Determine the [x, y] coordinate at the center of the cell enclosing the given text.  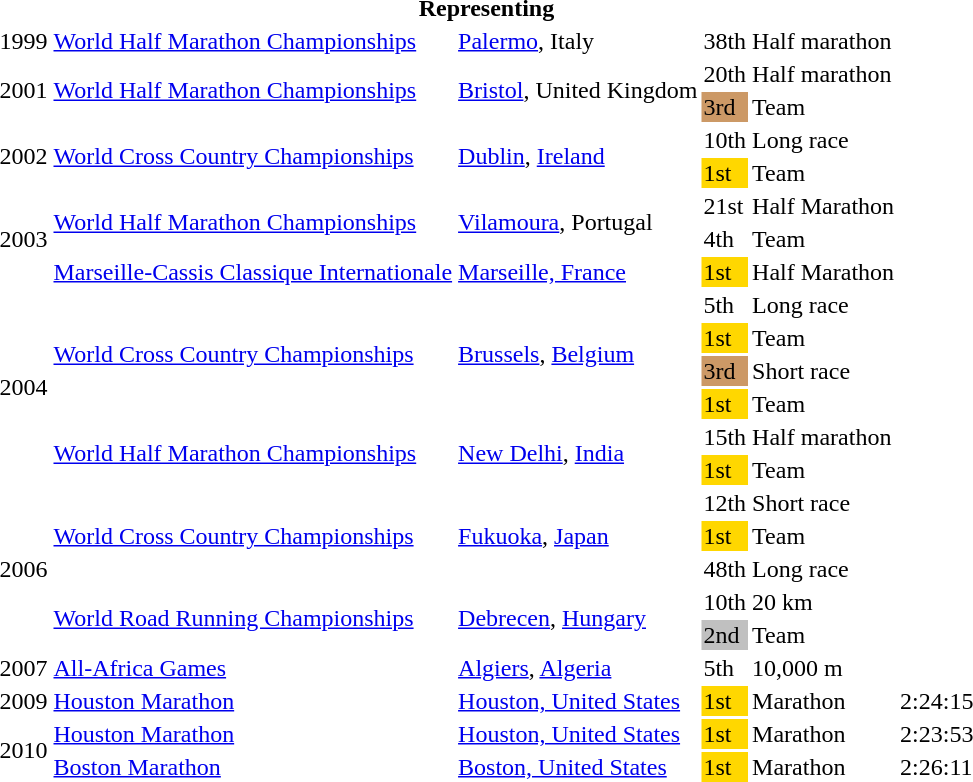
World Road Running Championships [253, 618]
12th [725, 503]
20th [725, 74]
Boston Marathon [253, 767]
Boston, United States [578, 767]
Dublin, Ireland [578, 156]
21st [725, 206]
15th [725, 437]
48th [725, 569]
All-Africa Games [253, 668]
2nd [725, 635]
Bristol, United Kingdom [578, 90]
Fukuoka, Japan [578, 536]
Debrecen, Hungary [578, 618]
Palermo, Italy [578, 41]
Algiers, Algeria [578, 668]
Vilamoura, Portugal [578, 222]
20 km [824, 602]
4th [725, 239]
Marseille-Cassis Classique Internationale [253, 272]
New Delhi, India [578, 454]
Brussels, Belgium [578, 354]
38th [725, 41]
10,000 m [824, 668]
Marseille, France [578, 272]
